Determine the (x, y) coordinate at the center of the cell enclosing the given text.  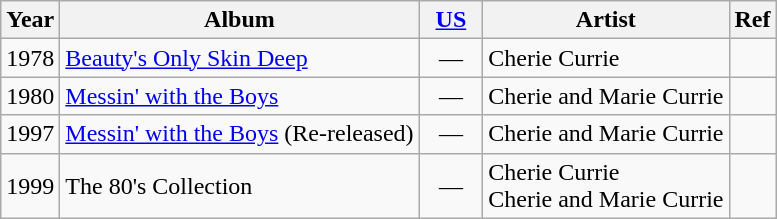
The 80's Collection (240, 186)
1980 (30, 96)
Ref (752, 20)
1997 (30, 134)
Beauty's Only Skin Deep (240, 58)
Artist (606, 20)
Album (240, 20)
Messin' with the Boys (240, 96)
1999 (30, 186)
Cherie CurrieCherie and Marie Currie (606, 186)
1978 (30, 58)
Messin' with the Boys (Re-released) (240, 134)
Year (30, 20)
Cherie Currie (606, 58)
US (451, 20)
